Detect which cell encompasses the target text, then output its [x, y] center coordinate. 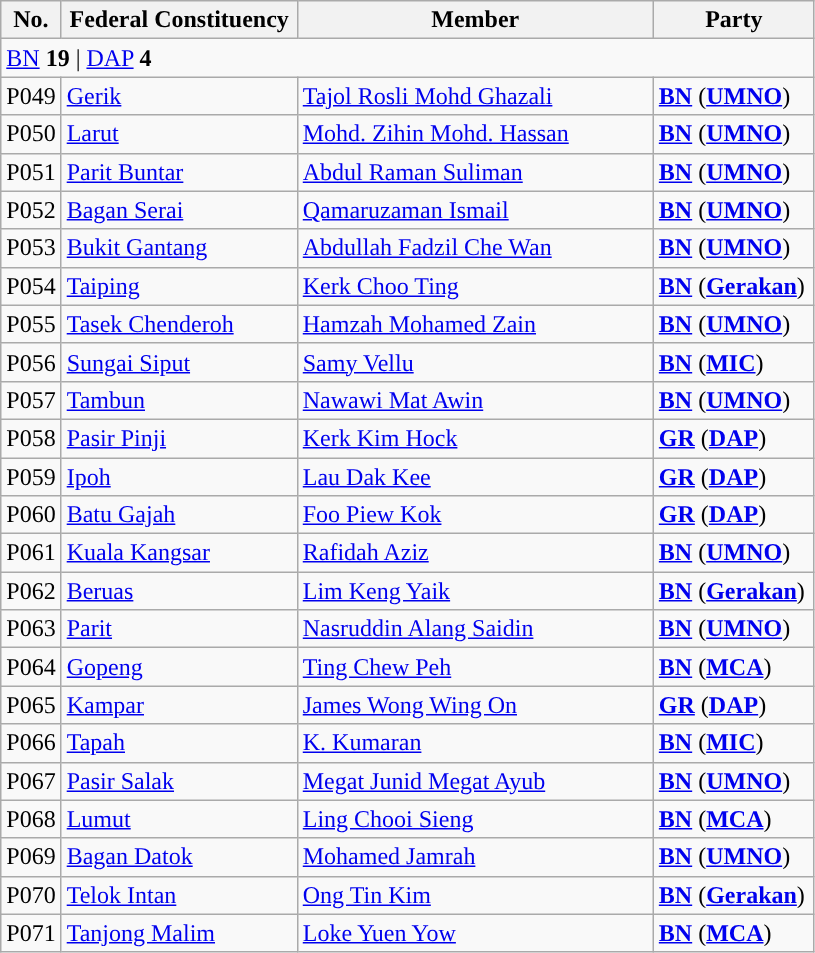
No. [31, 20]
P058 [31, 438]
Taiping [179, 286]
Lau Dak Kee [475, 477]
Mohd. Zihin Mohd. Hassan [475, 134]
Tasek Chenderoh [179, 324]
K. Kumaran [475, 743]
Parit Buntar [179, 172]
Member [475, 20]
Qamaruzaman Ismail [475, 210]
P060 [31, 515]
P068 [31, 819]
P069 [31, 857]
P065 [31, 705]
Ong Tin Kim [475, 895]
Telok Intan [179, 895]
Loke Yuen Yow [475, 933]
Nasruddin Alang Saidin [475, 629]
James Wong Wing On [475, 705]
Samy Vellu [475, 362]
P055 [31, 324]
Sungai Siput [179, 362]
P057 [31, 400]
Ting Chew Peh [475, 667]
Hamzah Mohamed Zain [475, 324]
Ling Chooi Sieng [475, 819]
Ipoh [179, 477]
Gerik [179, 96]
Pasir Pinji [179, 438]
P064 [31, 667]
P051 [31, 172]
P062 [31, 591]
Gopeng [179, 667]
Abdul Raman Suliman [475, 172]
Party [734, 20]
P063 [31, 629]
P071 [31, 933]
Bukit Gantang [179, 248]
P070 [31, 895]
P056 [31, 362]
Kampar [179, 705]
Tajol Rosli Mohd Ghazali [475, 96]
P054 [31, 286]
Parit [179, 629]
P067 [31, 781]
P066 [31, 743]
P050 [31, 134]
P053 [31, 248]
Beruas [179, 591]
Lumut [179, 819]
Kerk Kim Hock [475, 438]
Rafidah Aziz [475, 553]
Mohamed Jamrah [475, 857]
Batu Gajah [179, 515]
Larut [179, 134]
Nawawi Mat Awin [475, 400]
P052 [31, 210]
Kerk Choo Ting [475, 286]
Megat Junid Megat Ayub [475, 781]
Kuala Kangsar [179, 553]
Foo Piew Kok [475, 515]
Tapah [179, 743]
P061 [31, 553]
Abdullah Fadzil Che Wan [475, 248]
BN 19 | DAP 4 [408, 58]
Pasir Salak [179, 781]
Federal Constituency [179, 20]
Tanjong Malim [179, 933]
Tambun [179, 400]
Bagan Serai [179, 210]
P059 [31, 477]
Lim Keng Yaik [475, 591]
Bagan Datok [179, 857]
P049 [31, 96]
